Capture the cell that displays the provided text and extract its [x, y] central coordinate. 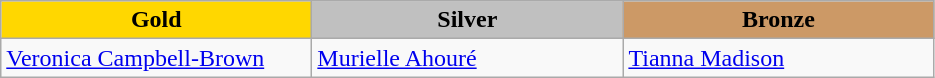
Silver [468, 20]
Veronica Campbell-Brown [156, 58]
Bronze [778, 20]
Murielle Ahouré [468, 58]
Tianna Madison [778, 58]
Gold [156, 20]
